Pinpoint the cell where the given text exists, returning its [x, y] midpoint coordinate. 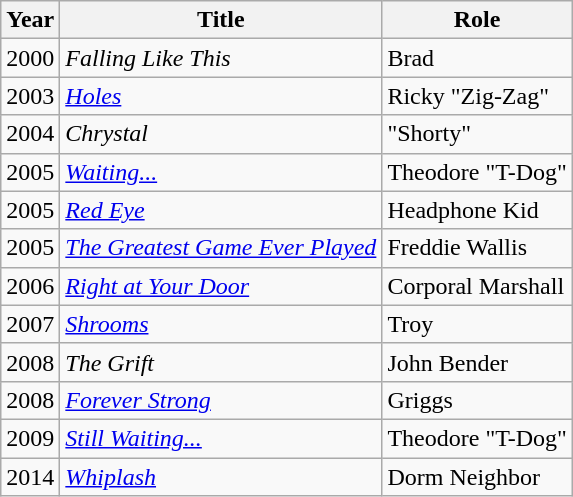
2000 [30, 58]
Troy [477, 324]
Right at Your Door [221, 286]
2007 [30, 324]
Title [221, 20]
Falling Like This [221, 58]
Year [30, 20]
Red Eye [221, 210]
2014 [30, 477]
Ricky "Zig-Zag" [477, 96]
Forever Strong [221, 400]
The Greatest Game Ever Played [221, 248]
Corporal Marshall [477, 286]
Holes [221, 96]
Chrystal [221, 134]
John Bender [477, 362]
"Shorty" [477, 134]
Still Waiting... [221, 438]
Waiting... [221, 172]
2006 [30, 286]
The Grift [221, 362]
Shrooms [221, 324]
Brad [477, 58]
Freddie Wallis [477, 248]
2009 [30, 438]
Dorm Neighbor [477, 477]
Headphone Kid [477, 210]
Whiplash [221, 477]
Griggs [477, 400]
2003 [30, 96]
Role [477, 20]
2004 [30, 134]
